Locate the cell with the specified text and output its [x, y] center coordinate. 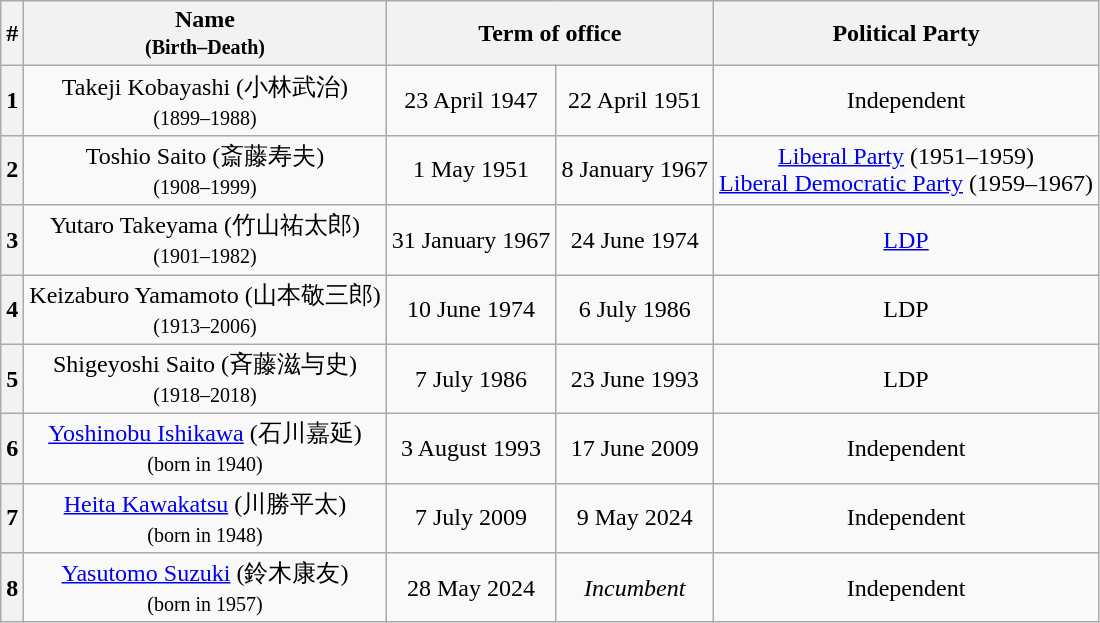
Yutaro Takeyama (竹山祐太郎)(1901–1982) [205, 240]
Takeji Kobayashi (小林武治)(1899–1988) [205, 101]
2 [12, 170]
7 July 2009 [471, 518]
Yoshinobu Ishikawa (石川嘉延)(born in 1940) [205, 449]
23 June 1993 [635, 379]
31 January 1967 [471, 240]
Toshio Saito (斎藤寿夫)(1908–1999) [205, 170]
1 May 1951 [471, 170]
7 July 1986 [471, 379]
Liberal Party (1951–1959)Liberal Democratic Party (1959–1967) [906, 170]
17 June 2009 [635, 449]
Keizaburo Yamamoto (山本敬三郎)(1913–2006) [205, 309]
Political Party [906, 34]
Term of office [550, 34]
22 April 1951 [635, 101]
Heita Kawakatsu (川勝平太)(born in 1948) [205, 518]
23 April 1947 [471, 101]
3 [12, 240]
1 [12, 101]
9 May 2024 [635, 518]
8 [12, 588]
24 June 1974 [635, 240]
6 [12, 449]
28 May 2024 [471, 588]
7 [12, 518]
6 July 1986 [635, 309]
4 [12, 309]
Name(Birth–Death) [205, 34]
10 June 1974 [471, 309]
8 January 1967 [635, 170]
Incumbent [635, 588]
3 August 1993 [471, 449]
Yasutomo Suzuki (鈴木康友)(born in 1957) [205, 588]
5 [12, 379]
# [12, 34]
Shigeyoshi Saito (斉藤滋与史)(1918–2018) [205, 379]
